Locate the cell with the specified text and output its [X, Y] center coordinate. 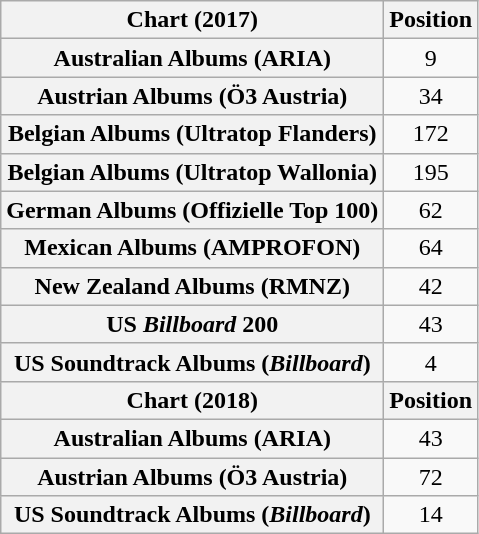
42 [431, 286]
195 [431, 172]
Mexican Albums (AMPROFON) [192, 248]
64 [431, 248]
172 [431, 134]
US Billboard 200 [192, 324]
14 [431, 515]
Chart (2017) [192, 20]
New Zealand Albums (RMNZ) [192, 286]
62 [431, 210]
72 [431, 477]
Belgian Albums (Ultratop Wallonia) [192, 172]
Chart (2018) [192, 400]
4 [431, 362]
Belgian Albums (Ultratop Flanders) [192, 134]
9 [431, 58]
34 [431, 96]
German Albums (Offizielle Top 100) [192, 210]
